Search for the cell housing the specified text and yield its [x, y] center coordinate. 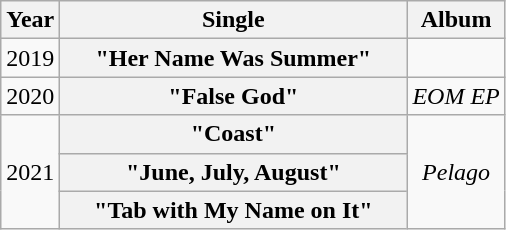
Pelago [456, 172]
2021 [30, 172]
2020 [30, 96]
Album [456, 20]
"False God" [234, 96]
Single [234, 20]
"Tab with My Name on It" [234, 210]
Year [30, 20]
"June, July, August" [234, 172]
"Her Name Was Summer" [234, 58]
"Coast" [234, 134]
EOM EP [456, 96]
2019 [30, 58]
